Find where the given text appears and provide that cell's center as (x, y) coordinate. 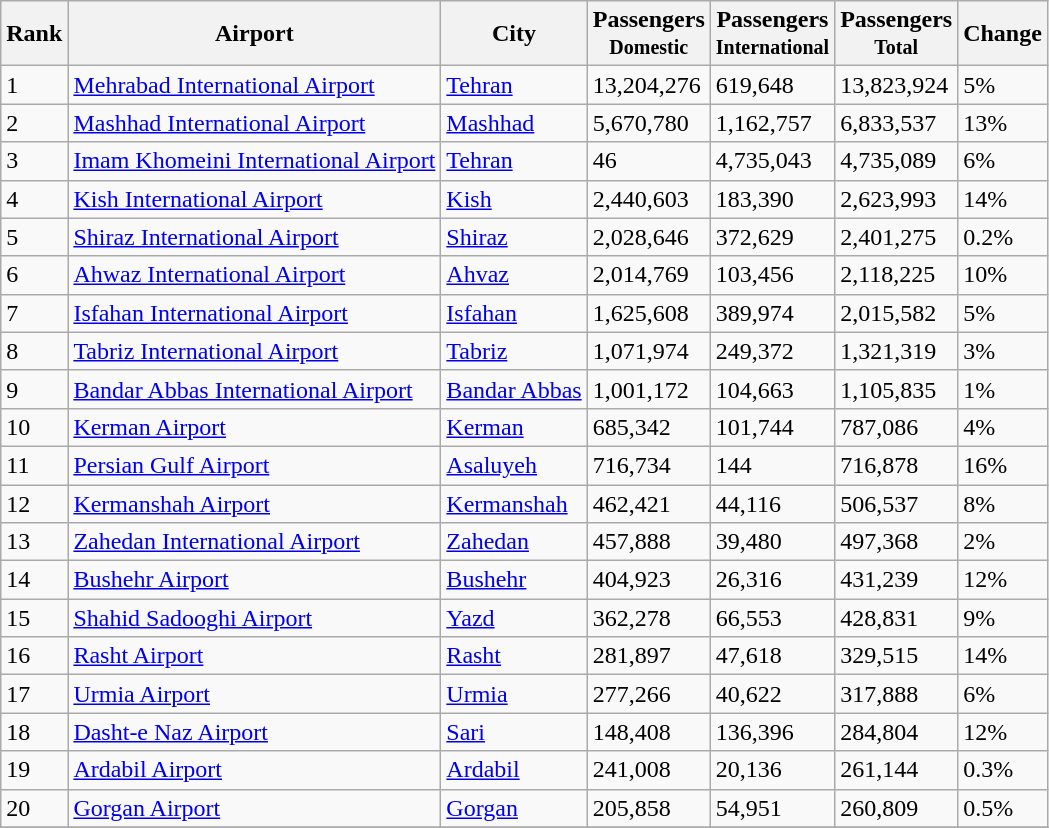
39,480 (772, 542)
2% (1003, 542)
Dasht-e Naz Airport (254, 732)
103,456 (772, 275)
Kerman (514, 427)
6,833,537 (896, 123)
17 (34, 694)
PassengersInternational (772, 34)
329,515 (896, 656)
18 (34, 732)
Mehrabad International Airport (254, 85)
0.2% (1003, 237)
241,008 (648, 770)
16% (1003, 465)
2,401,275 (896, 237)
City (514, 34)
Rasht Airport (254, 656)
Asaluyeh (514, 465)
104,663 (772, 389)
Airport (254, 34)
1 (34, 85)
Zahedan (514, 542)
277,266 (648, 694)
13% (1003, 123)
249,372 (772, 351)
261,144 (896, 770)
Kish International Airport (254, 199)
20 (34, 808)
12 (34, 503)
13,204,276 (648, 85)
260,809 (896, 808)
Ardabil Airport (254, 770)
1,625,608 (648, 313)
Ahwaz International Airport (254, 275)
2,118,225 (896, 275)
Tabriz (514, 351)
2,015,582 (896, 313)
362,278 (648, 618)
Bushehr Airport (254, 580)
Zahedan International Airport (254, 542)
2,028,646 (648, 237)
Rasht (514, 656)
2 (34, 123)
372,629 (772, 237)
Urmia (514, 694)
4,735,089 (896, 161)
404,923 (648, 580)
Yazd (514, 618)
787,086 (896, 427)
3% (1003, 351)
1,321,319 (896, 351)
6 (34, 275)
5 (34, 237)
Kish (514, 199)
9% (1003, 618)
2,440,603 (648, 199)
Kermanshah Airport (254, 503)
10 (34, 427)
Mashhad (514, 123)
14 (34, 580)
Urmia Airport (254, 694)
1% (1003, 389)
Persian Gulf Airport (254, 465)
0.3% (1003, 770)
Shahid Sadooghi Airport (254, 618)
10% (1003, 275)
284,804 (896, 732)
457,888 (648, 542)
2,014,769 (648, 275)
Bushehr (514, 580)
20,136 (772, 770)
44,116 (772, 503)
Kermanshah (514, 503)
Change (1003, 34)
685,342 (648, 427)
431,239 (896, 580)
13,823,924 (896, 85)
1,162,757 (772, 123)
428,831 (896, 618)
Rank (34, 34)
PassengersTotal (896, 34)
47,618 (772, 656)
46 (648, 161)
Shiraz (514, 237)
Bandar Abbas International Airport (254, 389)
Isfahan International Airport (254, 313)
2,623,993 (896, 199)
9 (34, 389)
4% (1003, 427)
205,858 (648, 808)
1,071,974 (648, 351)
Imam Khomeini International Airport (254, 161)
16 (34, 656)
619,648 (772, 85)
19 (34, 770)
11 (34, 465)
506,537 (896, 503)
Tabriz International Airport (254, 351)
13 (34, 542)
Ahvaz (514, 275)
26,316 (772, 580)
Gorgan Airport (254, 808)
101,744 (772, 427)
15 (34, 618)
8% (1003, 503)
716,878 (896, 465)
0.5% (1003, 808)
Gorgan (514, 808)
66,553 (772, 618)
317,888 (896, 694)
462,421 (648, 503)
4,735,043 (772, 161)
Isfahan (514, 313)
PassengersDomestic (648, 34)
281,897 (648, 656)
8 (34, 351)
40,622 (772, 694)
144 (772, 465)
Bandar Abbas (514, 389)
3 (34, 161)
5,670,780 (648, 123)
7 (34, 313)
Sari (514, 732)
Mashhad International Airport (254, 123)
148,408 (648, 732)
1,001,172 (648, 389)
Kerman Airport (254, 427)
Ardabil (514, 770)
1,105,835 (896, 389)
183,390 (772, 199)
497,368 (896, 542)
136,396 (772, 732)
54,951 (772, 808)
389,974 (772, 313)
716,734 (648, 465)
4 (34, 199)
Shiraz International Airport (254, 237)
